Determine the [x, y] coordinate at the center of the cell enclosing the given text.  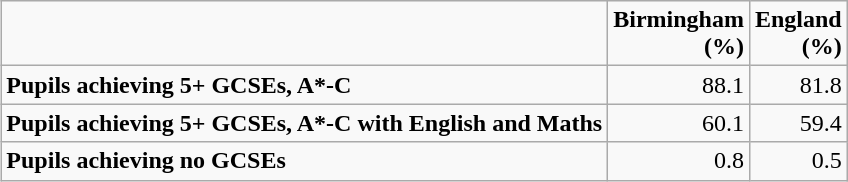
0.8 [679, 161]
Birmingham (%) [679, 34]
Pupils achieving 5+ GCSEs, A*-C with English and Maths [304, 123]
81.8 [798, 85]
88.1 [679, 85]
59.4 [798, 123]
60.1 [679, 123]
0.5 [798, 161]
Pupils achieving no GCSEs [304, 161]
England (%) [798, 34]
Pupils achieving 5+ GCSEs, A*-C [304, 85]
